Search for the cell housing the specified text and yield its (X, Y) center coordinate. 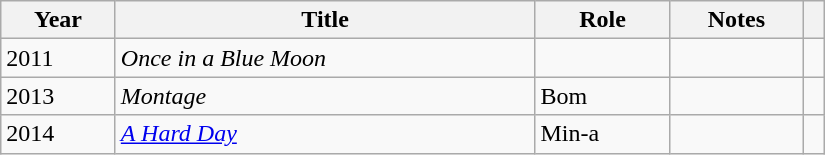
Montage (325, 96)
Title (325, 20)
A Hard Day (325, 134)
Notes (736, 20)
2014 (58, 134)
Once in a Blue Moon (325, 58)
2013 (58, 96)
Min-a (602, 134)
Bom (602, 96)
Year (58, 20)
Role (602, 20)
2011 (58, 58)
